Find where the given text appears and provide that cell's center as (x, y) coordinate. 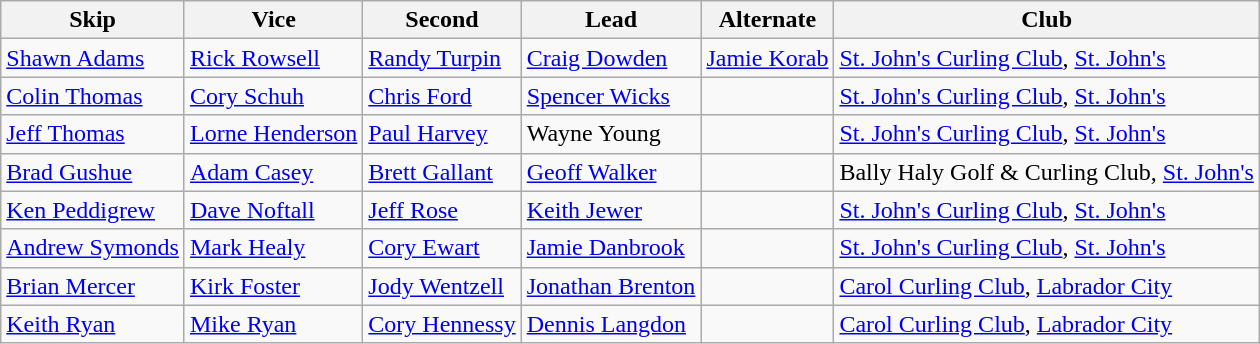
Rick Rowsell (273, 58)
Randy Turpin (442, 58)
Dave Noftall (273, 210)
Lead (611, 20)
Dennis Langdon (611, 324)
Ken Peddigrew (93, 210)
Jeff Rose (442, 210)
Brian Mercer (93, 286)
Cory Ewart (442, 248)
Jamie Korab (768, 58)
Brad Gushue (93, 172)
Geoff Walker (611, 172)
Club (1046, 20)
Mike Ryan (273, 324)
Jonathan Brenton (611, 286)
Jeff Thomas (93, 134)
Adam Casey (273, 172)
Alternate (768, 20)
Cory Hennessy (442, 324)
Keith Ryan (93, 324)
Shawn Adams (93, 58)
Jamie Danbrook (611, 248)
Brett Gallant (442, 172)
Bally Haly Golf & Curling Club, St. John's (1046, 172)
Paul Harvey (442, 134)
Mark Healy (273, 248)
Spencer Wicks (611, 96)
Andrew Symonds (93, 248)
Vice (273, 20)
Keith Jewer (611, 210)
Kirk Foster (273, 286)
Cory Schuh (273, 96)
Jody Wentzell (442, 286)
Chris Ford (442, 96)
Skip (93, 20)
Colin Thomas (93, 96)
Wayne Young (611, 134)
Craig Dowden (611, 58)
Second (442, 20)
Lorne Henderson (273, 134)
